Output the [x, y] coordinate of the center of the cell containing the given text.  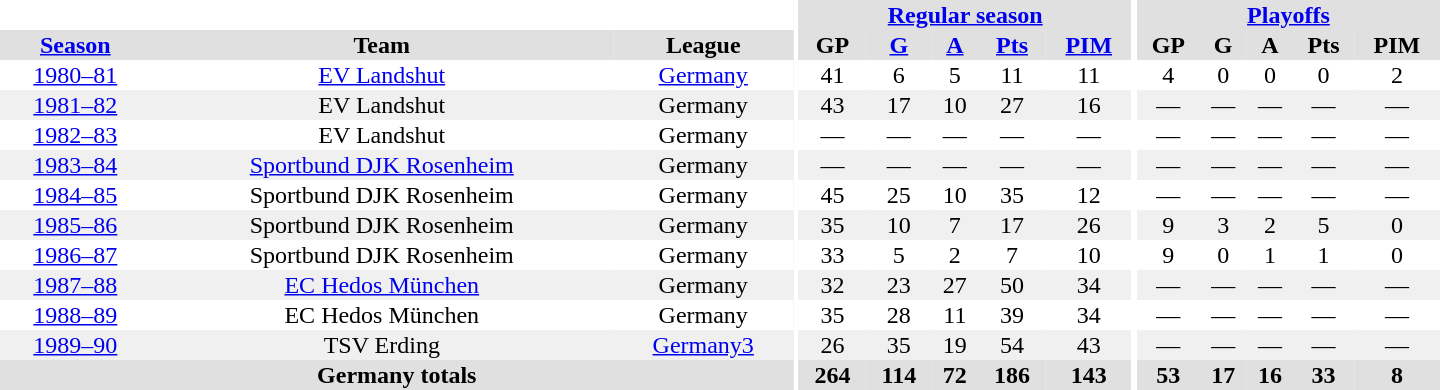
28 [898, 315]
TSV Erding [382, 345]
1982–83 [76, 135]
32 [833, 285]
72 [954, 375]
4 [1168, 75]
41 [833, 75]
8 [1397, 375]
45 [833, 195]
League [704, 45]
3 [1224, 225]
23 [898, 285]
12 [1089, 195]
1984–85 [76, 195]
Team [382, 45]
1988–89 [76, 315]
54 [1012, 345]
1989–90 [76, 345]
53 [1168, 375]
25 [898, 195]
1986–87 [76, 255]
50 [1012, 285]
1985–86 [76, 225]
6 [898, 75]
1980–81 [76, 75]
1983–84 [76, 165]
186 [1012, 375]
39 [1012, 315]
Germany totals [397, 375]
Season [76, 45]
Playoffs [1288, 15]
Germany3 [704, 345]
Regular season [966, 15]
264 [833, 375]
1987–88 [76, 285]
143 [1089, 375]
1981–82 [76, 105]
114 [898, 375]
19 [954, 345]
